Return the [x, y] coordinate for the center point of the cell that contains the specified text.  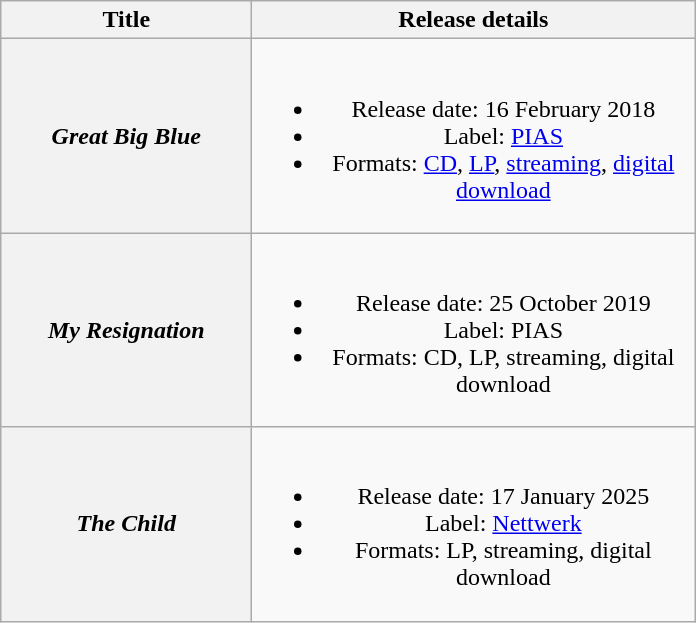
Great Big Blue [126, 136]
Release date: 17 January 2025Label: NettwerkFormats: LP, streaming, digital download [474, 524]
Release date: 25 October 2019Label: PIASFormats: CD, LP, streaming, digital download [474, 330]
Title [126, 20]
My Resignation [126, 330]
Release date: 16 February 2018Label: PIASFormats: CD, LP, streaming, digital download [474, 136]
Release details [474, 20]
The Child [126, 524]
